Search for the cell housing the specified text and yield its (X, Y) center coordinate. 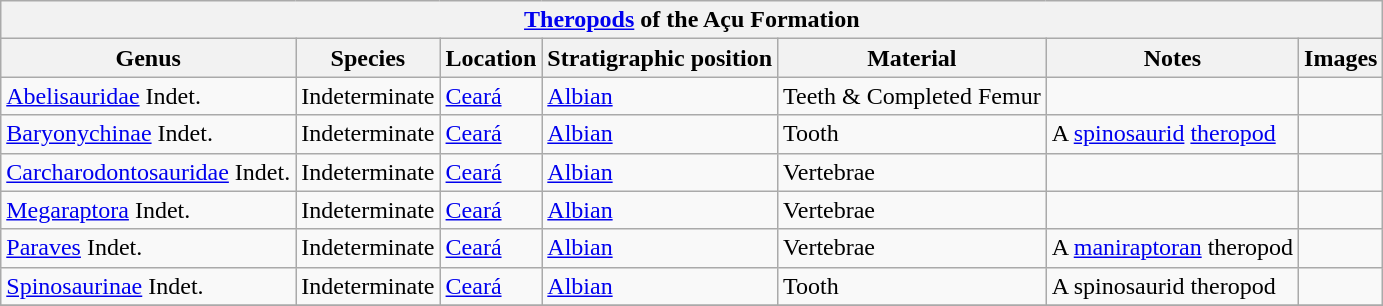
Genus (148, 58)
Stratigraphic position (660, 58)
Baryonychinae Indet. (148, 134)
A maniraptoran theropod (1172, 248)
Location (491, 58)
Paraves Indet. (148, 248)
Notes (1172, 58)
Carcharodontosauridae Indet. (148, 172)
Material (912, 58)
Spinosaurinae Indet. (148, 286)
Abelisauridae Indet. (148, 96)
Theropods of the Açu Formation (692, 20)
Megaraptora Indet. (148, 210)
Teeth & Completed Femur (912, 96)
Images (1341, 58)
Species (368, 58)
